Identify which cell holds the provided text, then report its (x, y) central coordinate. 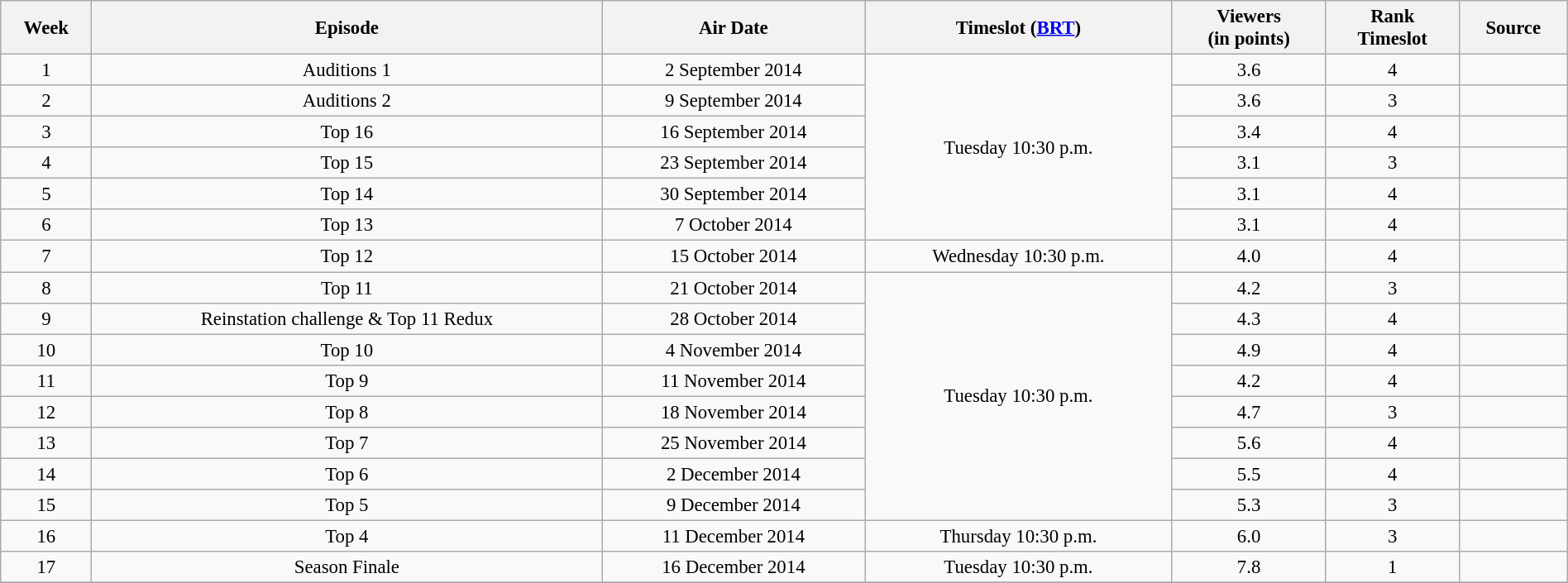
14 (46, 474)
7 (46, 256)
Top 13 (347, 226)
Auditions 2 (347, 101)
Top 10 (347, 350)
3.4 (1249, 132)
Top 16 (347, 132)
12 (46, 412)
15 (46, 505)
Week (46, 28)
16 (46, 536)
4 November 2014 (734, 350)
Episode (347, 28)
Season Finale (347, 567)
Air Date (734, 28)
2 December 2014 (734, 474)
21 October 2014 (734, 288)
23 September 2014 (734, 163)
2 (46, 101)
Auditions 1 (347, 70)
Source (1513, 28)
15 October 2014 (734, 256)
9 September 2014 (734, 101)
16 December 2014 (734, 567)
Reinstation challenge & Top 11 Redux (347, 318)
RankTimeslot (1393, 28)
8 (46, 288)
13 (46, 443)
Top 7 (347, 443)
7.8 (1249, 567)
Top 11 (347, 288)
4.3 (1249, 318)
9 December 2014 (734, 505)
Top 5 (347, 505)
Top 6 (347, 474)
Top 8 (347, 412)
28 October 2014 (734, 318)
30 September 2014 (734, 194)
9 (46, 318)
4.7 (1249, 412)
11 November 2014 (734, 380)
Top 9 (347, 380)
Viewers(in points) (1249, 28)
Top 12 (347, 256)
Thursday 10:30 p.m. (1019, 536)
6.0 (1249, 536)
Wednesday 10:30 p.m. (1019, 256)
5.5 (1249, 474)
16 September 2014 (734, 132)
Top 4 (347, 536)
10 (46, 350)
5.6 (1249, 443)
7 October 2014 (734, 226)
5 (46, 194)
25 November 2014 (734, 443)
Timeslot (BRT) (1019, 28)
18 November 2014 (734, 412)
17 (46, 567)
11 (46, 380)
11 December 2014 (734, 536)
Top 14 (347, 194)
2 September 2014 (734, 70)
6 (46, 226)
4.9 (1249, 350)
Top 15 (347, 163)
5.3 (1249, 505)
4.0 (1249, 256)
